Detect which cell encompasses the target text, then output its [X, Y] center coordinate. 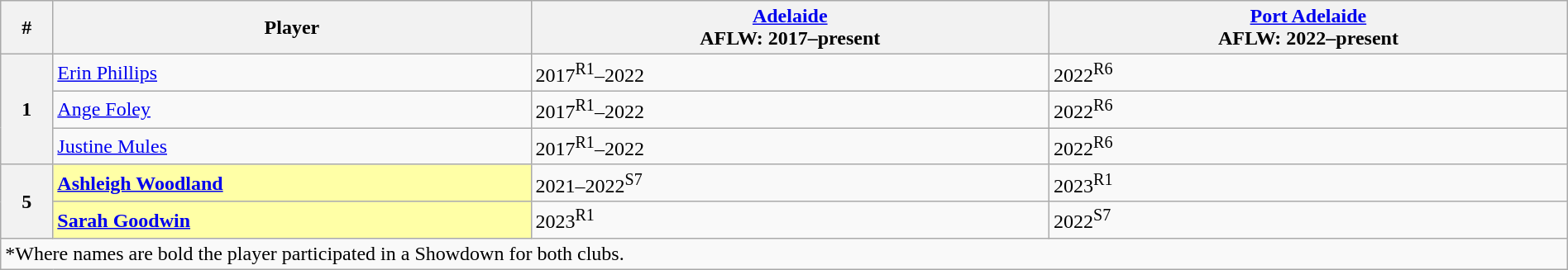
*Where names are bold the player participated in a Showdown for both clubs. [784, 254]
2022S7 [1308, 220]
Justine Mules [292, 147]
Player [292, 28]
1 [26, 110]
Port AdelaideAFLW: 2022–present [1308, 28]
2021–2022S7 [791, 183]
5 [26, 201]
Erin Phillips [292, 73]
# [26, 28]
Ange Foley [292, 109]
Ashleigh Woodland [292, 183]
Sarah Goodwin [292, 220]
AdelaideAFLW: 2017–present [791, 28]
